Pinpoint the cell where the given text exists, returning its (X, Y) midpoint coordinate. 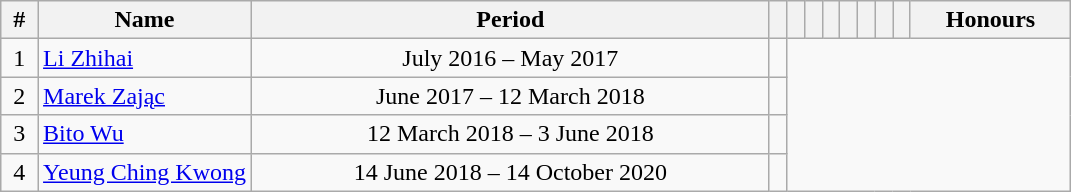
4 (20, 172)
Name (145, 20)
1 (20, 58)
# (20, 20)
Period (511, 20)
Honours (990, 20)
12 March 2018 – 3 June 2018 (511, 134)
Yeung Ching Kwong (145, 172)
2 (20, 96)
June 2017 – 12 March 2018 (511, 96)
Marek Zając (145, 96)
Bito Wu (145, 134)
Li Zhihai (145, 58)
14 June 2018 – 14 October 2020 (511, 172)
3 (20, 134)
July 2016 – May 2017 (511, 58)
